Extract the (x, y) coordinate from the center of the cell holding the provided text.  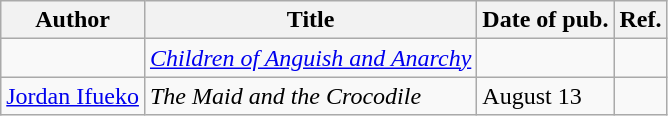
Author (73, 20)
Ref. (640, 20)
Jordan Ifueko (73, 96)
Date of pub. (546, 20)
Title (310, 20)
August 13 (546, 96)
Children of Anguish and Anarchy (310, 58)
The Maid and the Crocodile (310, 96)
